Pinpoint the cell where the given text exists, returning its [X, Y] midpoint coordinate. 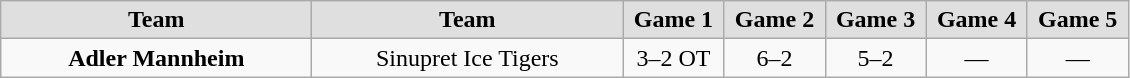
Game 4 [976, 20]
Game 2 [774, 20]
6–2 [774, 58]
5–2 [876, 58]
Game 3 [876, 20]
Game 1 [674, 20]
Game 5 [1078, 20]
Sinupret Ice Tigers [468, 58]
3–2 OT [674, 58]
Adler Mannheim [156, 58]
